Determine the [x, y] coordinate at the center of the cell enclosing the given text.  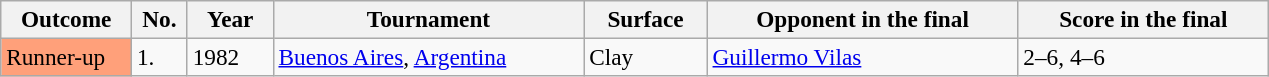
Opponent in the final [862, 19]
No. [160, 19]
Surface [646, 19]
Outcome [66, 19]
Score in the final [1144, 19]
1982 [230, 57]
Guillermo Vilas [862, 57]
Runner-up [66, 57]
Buenos Aires, Argentina [428, 57]
Year [230, 19]
1. [160, 57]
2–6, 4–6 [1144, 57]
Clay [646, 57]
Tournament [428, 19]
